Search for the cell housing the specified text and yield its (X, Y) center coordinate. 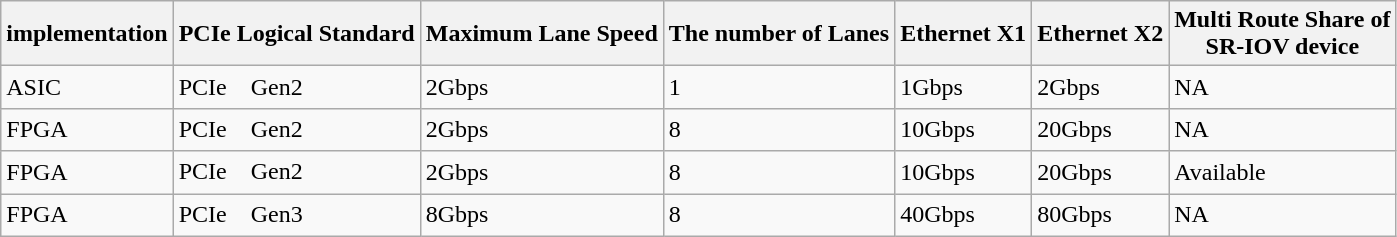
1 (778, 88)
40Gbps (964, 216)
PCIe Gen3 (296, 216)
1Gbps (964, 88)
80Gbps (1100, 216)
Ethernet X2 (1100, 34)
Ethernet X1 (964, 34)
PCIe Logical Standard (296, 34)
Available (1282, 172)
Maximum Lane Speed (542, 34)
The number of Lanes (778, 34)
8Gbps (542, 216)
Multi Route Share of SR-IOV device (1282, 34)
ASIC (87, 88)
implementation (87, 34)
